Output the [X, Y] coordinate of the center of the cell containing the given text.  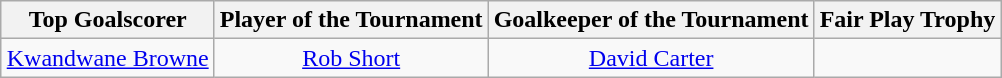
David Carter [651, 58]
Kwandwane Browne [108, 58]
Rob Short [351, 58]
Fair Play Trophy [908, 20]
Goalkeeper of the Tournament [651, 20]
Top Goalscorer [108, 20]
Player of the Tournament [351, 20]
